Provide the (X, Y) coordinate of the cell's center where the given text is located.  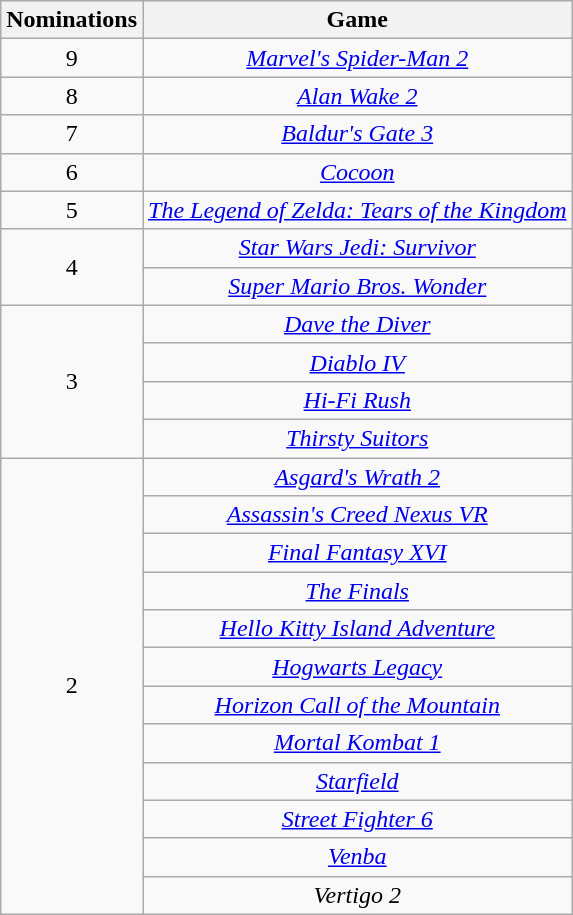
Vertigo 2 (357, 895)
Hi-Fi Rush (357, 400)
Horizon Call of the Mountain (357, 705)
8 (72, 96)
5 (72, 210)
6 (72, 172)
Super Mario Bros. Wonder (357, 286)
7 (72, 134)
Diablo IV (357, 362)
Starfield (357, 781)
Dave the Diver (357, 324)
Cocoon (357, 172)
Assassin's Creed Nexus VR (357, 515)
3 (72, 381)
Baldur's Gate 3 (357, 134)
Asgard's Wrath 2 (357, 477)
The Legend of Zelda: Tears of the Kingdom (357, 210)
Game (357, 20)
Street Fighter 6 (357, 819)
Mortal Kombat 1 (357, 743)
Nominations (72, 20)
Venba (357, 857)
Alan Wake 2 (357, 96)
The Finals (357, 591)
Star Wars Jedi: Survivor (357, 248)
Hogwarts Legacy (357, 667)
9 (72, 58)
2 (72, 686)
Thirsty Suitors (357, 438)
Final Fantasy XVI (357, 553)
Marvel's Spider-Man 2 (357, 58)
4 (72, 267)
Hello Kitty Island Adventure (357, 629)
